Provide the (X, Y) coordinate of the cell's center where the given text is located.  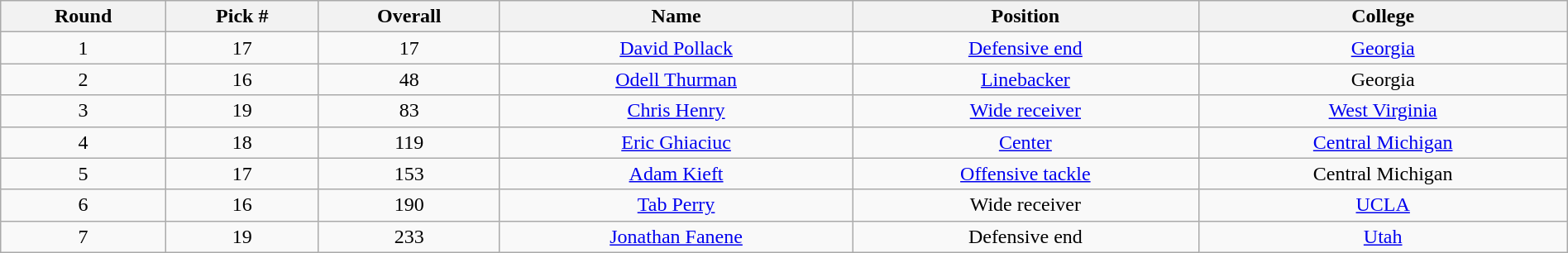
West Virginia (1383, 111)
4 (84, 142)
18 (241, 142)
2 (84, 79)
Overall (409, 17)
190 (409, 205)
83 (409, 111)
Linebacker (1025, 79)
Tab Perry (676, 205)
153 (409, 174)
UCLA (1383, 205)
Offensive tackle (1025, 174)
3 (84, 111)
Name (676, 17)
6 (84, 205)
233 (409, 236)
Odell Thurman (676, 79)
Utah (1383, 236)
College (1383, 17)
David Pollack (676, 48)
48 (409, 79)
Eric Ghiaciuc (676, 142)
Center (1025, 142)
1 (84, 48)
Position (1025, 17)
Adam Kieft (676, 174)
119 (409, 142)
Chris Henry (676, 111)
5 (84, 174)
Pick # (241, 17)
Round (84, 17)
7 (84, 236)
Jonathan Fanene (676, 236)
